Pinpoint the cell where the given text exists, returning its (x, y) midpoint coordinate. 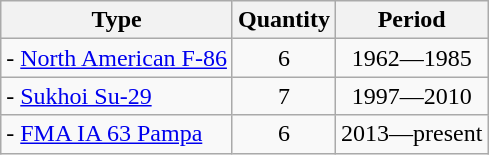
- Sukhoi Su-29 (117, 96)
Type (117, 20)
2013—present (412, 134)
7 (284, 96)
1962—1985 (412, 58)
- FMA IA 63 Pampa (117, 134)
Period (412, 20)
- North American F-86 (117, 58)
1997—2010 (412, 96)
Quantity (284, 20)
